Locate the cell with the specified text and output its [X, Y] center coordinate. 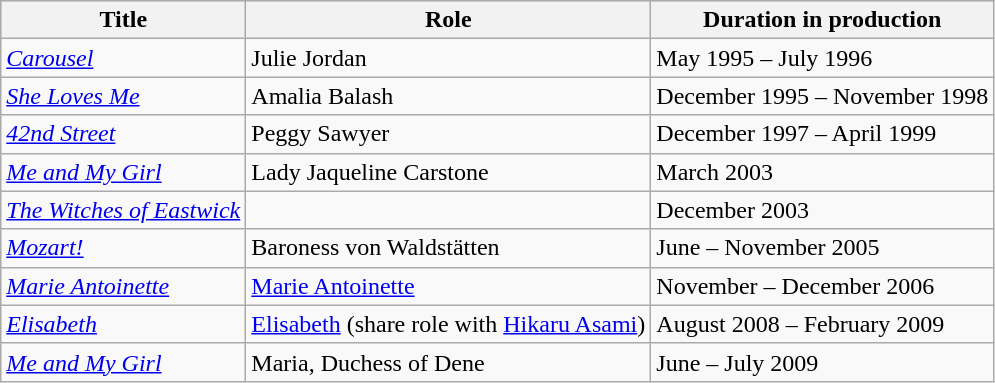
The Witches of Eastwick [124, 210]
June – November 2005 [822, 248]
Title [124, 20]
August 2008 – February 2009 [822, 324]
42nd Street [124, 134]
Julie Jordan [448, 58]
Duration in production [822, 20]
December 1995 – November 1998 [822, 96]
Baroness von Waldstätten [448, 248]
Elisabeth (share role with Hikaru Asami) [448, 324]
Carousel [124, 58]
Elisabeth [124, 324]
Role [448, 20]
Maria, Duchess of Dene [448, 362]
May 1995 – July 1996 [822, 58]
March 2003 [822, 172]
December 1997 – April 1999 [822, 134]
She Loves Me [124, 96]
Mozart! [124, 248]
December 2003 [822, 210]
Amalia Balash [448, 96]
November – December 2006 [822, 286]
June – July 2009 [822, 362]
Lady Jaqueline Carstone [448, 172]
Peggy Sawyer [448, 134]
